Find where the given text appears and provide that cell's center as [x, y] coordinate. 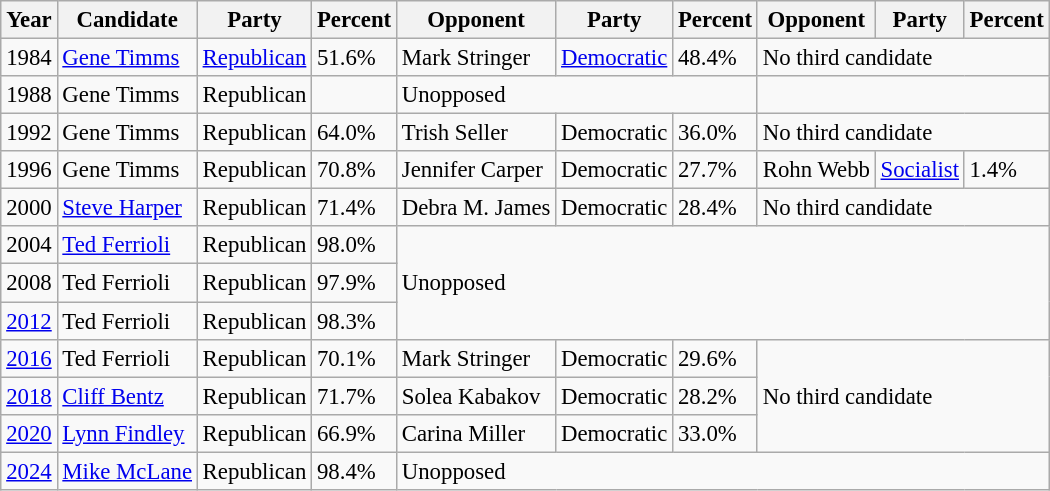
1984 [29, 57]
28.4% [716, 208]
66.9% [354, 433]
36.0% [716, 133]
Rohn Webb [816, 170]
70.8% [354, 170]
Mike McLane [127, 471]
Trish Seller [476, 133]
2018 [29, 396]
Steve Harper [127, 208]
71.4% [354, 208]
Candidate [127, 20]
97.9% [354, 283]
48.4% [716, 57]
1996 [29, 170]
Jennifer Carper [476, 170]
2004 [29, 245]
64.0% [354, 133]
1.4% [1006, 170]
2020 [29, 433]
1988 [29, 95]
Solea Kabakov [476, 396]
Lynn Findley [127, 433]
27.7% [716, 170]
2024 [29, 471]
98.0% [354, 245]
2008 [29, 283]
2016 [29, 358]
29.6% [716, 358]
Cliff Bentz [127, 396]
98.4% [354, 471]
Debra M. James [476, 208]
2012 [29, 321]
51.6% [354, 57]
Carina Miller [476, 433]
98.3% [354, 321]
2000 [29, 208]
Year [29, 20]
33.0% [716, 433]
1992 [29, 133]
Socialist [920, 170]
71.7% [354, 396]
28.2% [716, 396]
70.1% [354, 358]
